Identify which cell holds the provided text, then report its (X, Y) central coordinate. 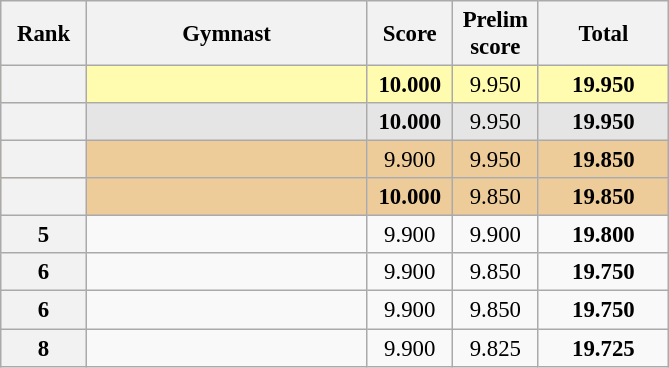
9.825 (496, 348)
Total (604, 34)
Score (410, 34)
Prelim score (496, 34)
19.725 (604, 348)
8 (44, 348)
Rank (44, 34)
Gymnast (226, 34)
5 (44, 235)
19.800 (604, 235)
